Scan for the cell matching the given text and deliver its [X, Y] coordinate at center. 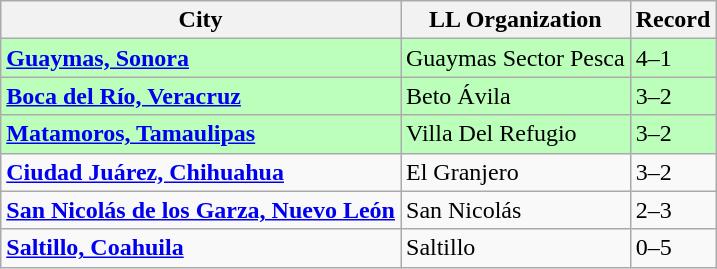
Saltillo, Coahuila [201, 248]
Beto Ávila [515, 96]
San Nicolás de los Garza, Nuevo León [201, 210]
Matamoros, Tamaulipas [201, 134]
Boca del Río, Veracruz [201, 96]
Guaymas, Sonora [201, 58]
San Nicolás [515, 210]
Villa Del Refugio [515, 134]
City [201, 20]
Guaymas Sector Pesca [515, 58]
2–3 [673, 210]
4–1 [673, 58]
LL Organization [515, 20]
El Granjero [515, 172]
Record [673, 20]
Saltillo [515, 248]
0–5 [673, 248]
Ciudad Juárez, Chihuahua [201, 172]
